Detect which cell encompasses the target text, then output its (x, y) center coordinate. 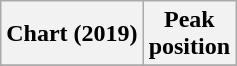
Peakposition (189, 34)
Chart (2019) (72, 34)
